Determine the (x, y) coordinate at the center of the cell enclosing the given text.  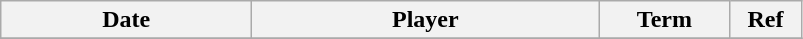
Player (426, 20)
Ref (766, 20)
Date (126, 20)
Term (664, 20)
